Return [X, Y] of the center of cell containing provided text 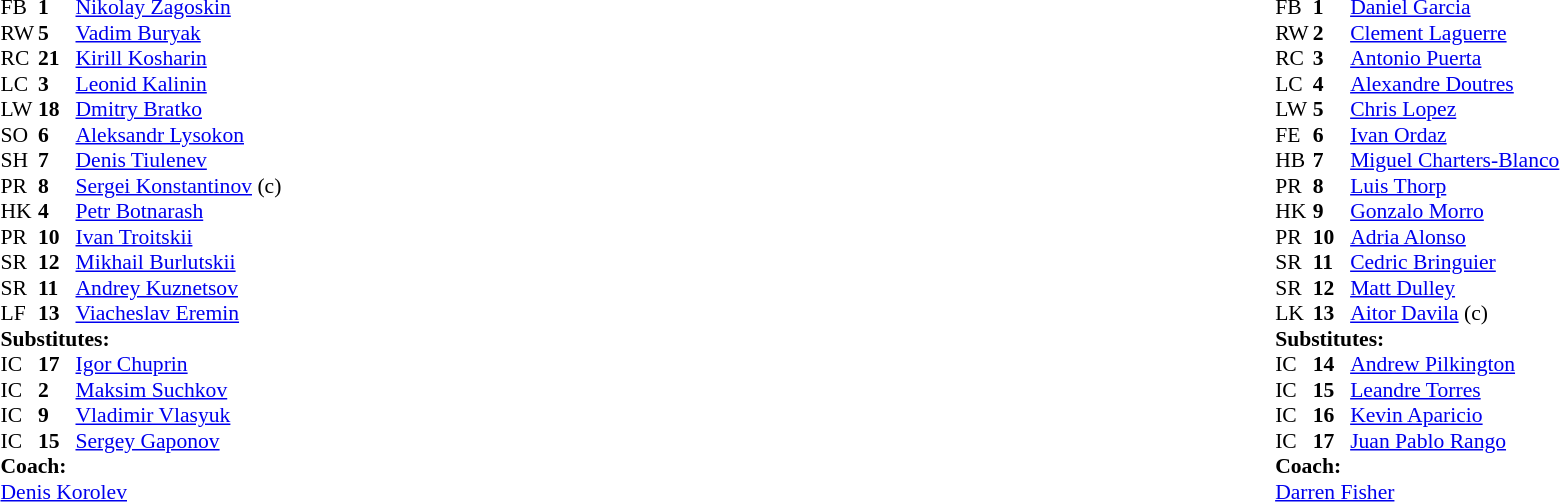
16 [1332, 415]
Gonzalo Morro [1454, 211]
Igor Chuprin [179, 365]
Alexandre Doutres [1454, 84]
18 [57, 109]
Ivan Ordaz [1454, 135]
Denis Tiulenev [179, 161]
Matt Dulley [1454, 288]
Sergey Gaponov [179, 441]
Viacheslav Eremin [179, 313]
Clement Laguerre [1454, 33]
Aitor Davila (c) [1454, 313]
Maksim Suchkov [179, 390]
HB [1294, 161]
Juan Pablo Rango [1454, 441]
SH [19, 161]
SO [19, 135]
Mikhail Burlutskii [179, 263]
LF [19, 313]
Sergei Konstantinov (c) [179, 186]
Petr Botnarash [179, 211]
Antonio Puerta [1454, 59]
21 [57, 59]
Chris Lopez [1454, 109]
Kevin Aparicio [1454, 415]
LK [1294, 313]
Aleksandr Lysokon [179, 135]
Adria Alonso [1454, 237]
Vladimir Vlasyuk [179, 415]
Luis Thorp [1454, 186]
Miguel Charters-Blanco [1454, 161]
Andrew Pilkington [1454, 365]
Dmitry Bratko [179, 109]
Leonid Kalinin [179, 84]
Cedric Bringuier [1454, 263]
Kirill Kosharin [179, 59]
Andrey Kuznetsov [179, 288]
Vadim Buryak [179, 33]
Leandre Torres [1454, 390]
14 [1332, 365]
FE [1294, 135]
Ivan Troitskii [179, 237]
